Identify which cell holds the provided text, then report its [X, Y] central coordinate. 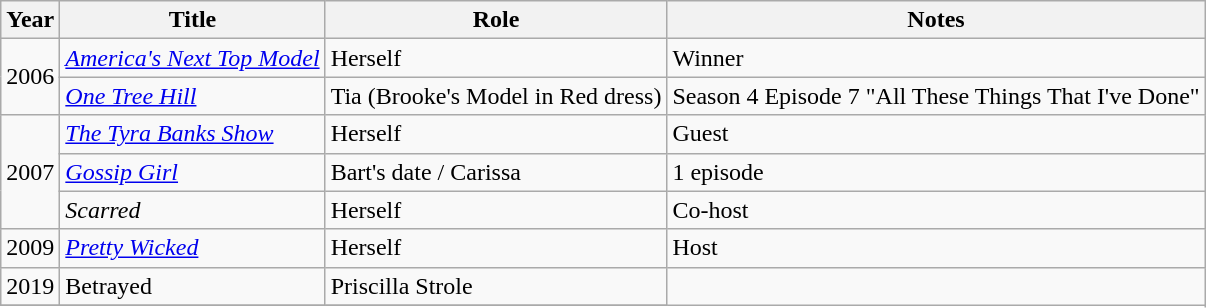
Bart's date / Carissa [496, 172]
Role [496, 20]
2007 [30, 172]
Betrayed [192, 286]
2009 [30, 248]
1 episode [936, 172]
America's Next Top Model [192, 58]
Host [936, 248]
Priscilla Strole [496, 286]
Year [30, 20]
2006 [30, 77]
Season 4 Episode 7 "All These Things That I've Done" [936, 96]
Notes [936, 20]
Gossip Girl [192, 172]
Tia (Brooke's Model in Red dress) [496, 96]
2019 [30, 286]
Winner [936, 58]
Guest [936, 134]
One Tree Hill [192, 96]
Title [192, 20]
Scarred [192, 210]
Pretty Wicked [192, 248]
Co-host [936, 210]
The Tyra Banks Show [192, 134]
